Detect which cell encompasses the target text, then output its [X, Y] center coordinate. 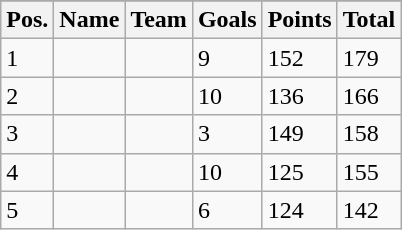
Pos. [28, 20]
5 [28, 210]
142 [369, 210]
Goals [227, 20]
136 [300, 96]
9 [227, 58]
Team [159, 20]
158 [369, 134]
179 [369, 58]
2 [28, 96]
Name [90, 20]
Total [369, 20]
Points [300, 20]
155 [369, 172]
1 [28, 58]
124 [300, 210]
125 [300, 172]
166 [369, 96]
4 [28, 172]
6 [227, 210]
152 [300, 58]
149 [300, 134]
